Identify which cell holds the provided text, then report its (X, Y) central coordinate. 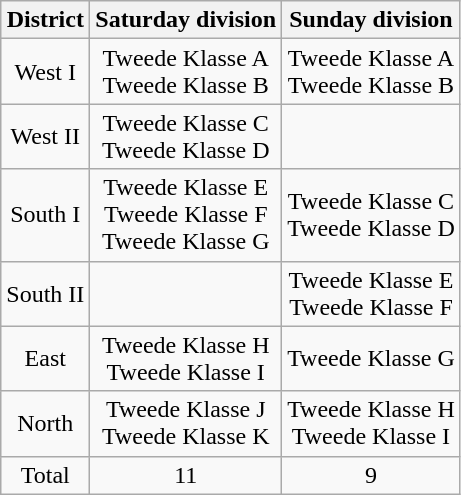
South I (46, 215)
Tweede Klasse G (372, 358)
Tweede Klasse ETweede Klasse F (372, 294)
Saturday division (186, 20)
Sunday division (372, 20)
9 (372, 475)
West II (46, 136)
District (46, 20)
11 (186, 475)
Tweede Klasse JTweede Klasse K (186, 424)
Tweede Klasse ETweede Klasse FTweede Klasse G (186, 215)
West I (46, 72)
North (46, 424)
East (46, 358)
South II (46, 294)
Total (46, 475)
